Return (X, Y) of the center of cell containing provided text 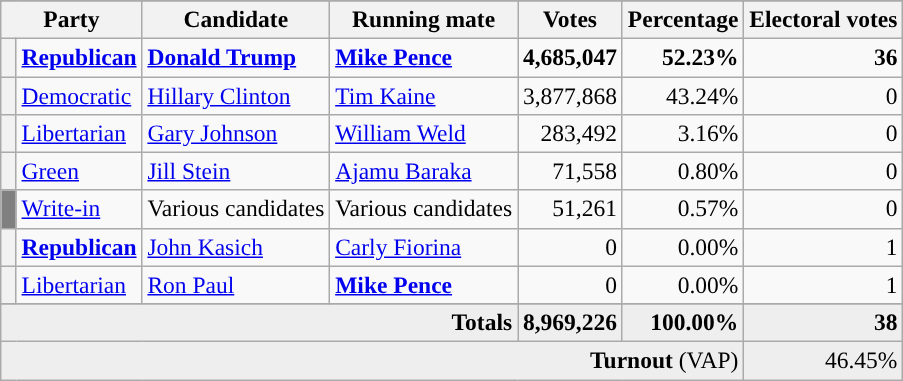
0.57% (682, 209)
52.23% (682, 57)
Carly Fiorina (424, 247)
Donald Trump (236, 57)
Gary Johnson (236, 133)
John Kasich (236, 247)
8,969,226 (570, 322)
Ron Paul (236, 285)
283,492 (570, 133)
Tim Kaine (424, 95)
3,877,868 (570, 95)
Totals (260, 322)
4,685,047 (570, 57)
Hillary Clinton (236, 95)
Party (72, 19)
51,261 (570, 209)
Write-in (79, 209)
Green (79, 171)
46.45% (824, 360)
Turnout (VAP) (372, 360)
0.80% (682, 171)
Democratic (79, 95)
William Weld (424, 133)
Electoral votes (824, 19)
38 (824, 322)
Running mate (424, 19)
Ajamu Baraka (424, 171)
71,558 (570, 171)
43.24% (682, 95)
Percentage (682, 19)
Candidate (236, 19)
Jill Stein (236, 171)
100.00% (682, 322)
3.16% (682, 133)
Votes (570, 19)
36 (824, 57)
